Provide the [x, y] coordinate of the cell's center where the given text is located.  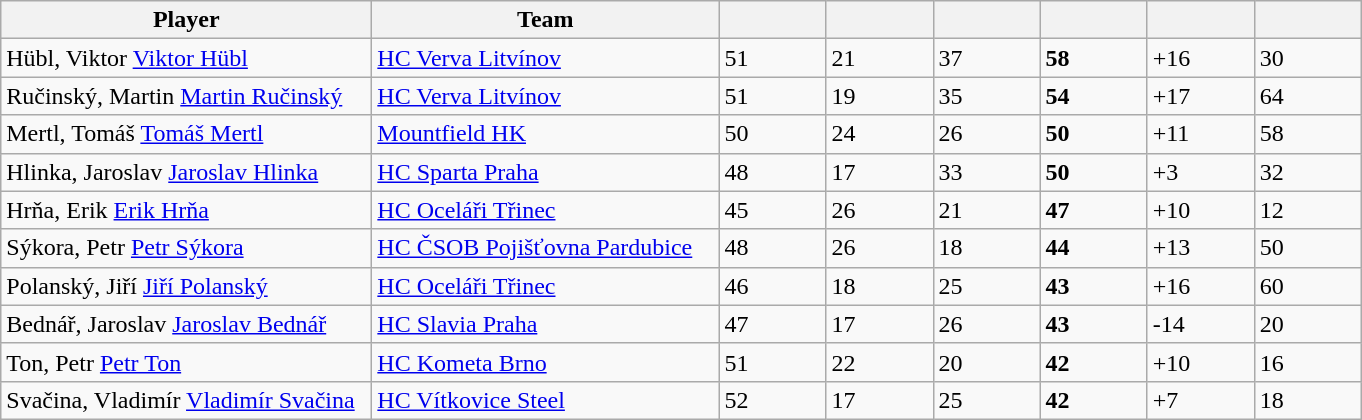
Hübl, Viktor Viktor Hübl [186, 58]
Player [186, 20]
+7 [1200, 400]
+11 [1200, 134]
12 [1308, 210]
60 [1308, 286]
Mertl, Tomáš Tomáš Mertl [186, 134]
37 [986, 58]
Polanský, Jiří Jiří Polanský [186, 286]
32 [1308, 172]
24 [880, 134]
22 [880, 362]
Bednář, Jaroslav Jaroslav Bednář [186, 324]
44 [1094, 248]
16 [1308, 362]
Ton, Petr Petr Ton [186, 362]
HC ČSOB Pojišťovna Pardubice [546, 248]
52 [772, 400]
-14 [1200, 324]
+13 [1200, 248]
Team [546, 20]
HC Slavia Praha [546, 324]
30 [1308, 58]
54 [1094, 96]
HC Vítkovice Steel [546, 400]
Hlinka, Jaroslav Jaroslav Hlinka [186, 172]
46 [772, 286]
Mountfield HK [546, 134]
19 [880, 96]
+17 [1200, 96]
+3 [1200, 172]
35 [986, 96]
45 [772, 210]
Hrňa, Erik Erik Hrňa [186, 210]
Svačina, Vladimír Vladimír Svačina [186, 400]
HC Kometa Brno [546, 362]
HC Sparta Praha [546, 172]
64 [1308, 96]
33 [986, 172]
Ručinský, Martin Martin Ručinský [186, 96]
Sýkora, Petr Petr Sýkora [186, 248]
